From the cell containing the given text, extract its center point as (X, Y) coordinate. 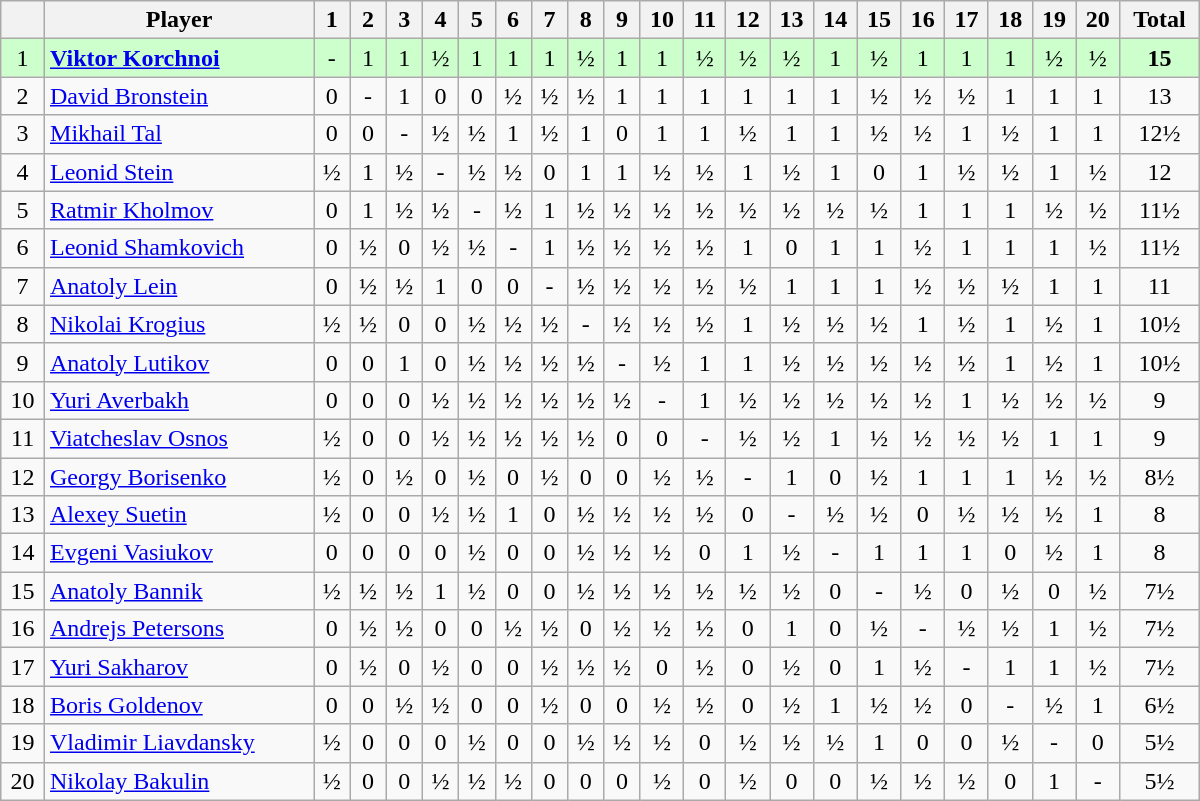
Leonid Shamkovich (180, 248)
Viatcheslav Osnos (180, 438)
Vladimir Liavdansky (180, 743)
Nikolai Krogius (180, 324)
David Bronstein (180, 96)
6½ (1160, 705)
Alexey Suetin (180, 515)
12½ (1160, 134)
Leonid Stein (180, 172)
8½ (1160, 477)
Yuri Sakharov (180, 667)
Mikhail Tal (180, 134)
Anatoly Bannik (180, 591)
Anatoly Lein (180, 286)
Yuri Averbakh (180, 400)
Andrejs Petersons (180, 629)
Boris Goldenov (180, 705)
Viktor Korchnoi (180, 58)
Georgy Borisenko (180, 477)
Evgeni Vasiukov (180, 553)
Ratmir Kholmov (180, 210)
Nikolay Bakulin (180, 781)
Total (1160, 20)
Player (180, 20)
Anatoly Lutikov (180, 362)
